Locate the cell with the specified text and output its (x, y) center coordinate. 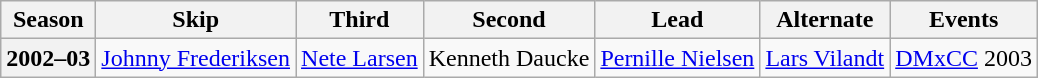
2002–03 (48, 58)
Kenneth Daucke (509, 58)
Third (360, 20)
Alternate (825, 20)
Nete Larsen (360, 58)
Skip (196, 20)
Season (48, 20)
Events (964, 20)
Lead (678, 20)
Second (509, 20)
Johnny Frederiksen (196, 58)
DMxCC 2003 (964, 58)
Pernille Nielsen (678, 58)
Lars Vilandt (825, 58)
